Capture the cell that displays the provided text and extract its (X, Y) central coordinate. 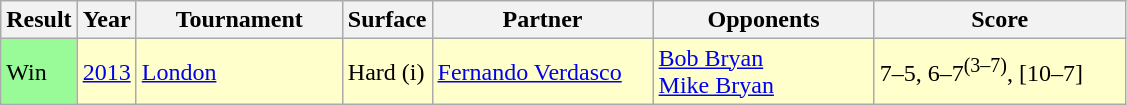
Tournament (239, 20)
London (239, 72)
Result (39, 20)
Win (39, 72)
Hard (i) (387, 72)
Bob Bryan Mike Bryan (764, 72)
Year (106, 20)
Opponents (764, 20)
Partner (542, 20)
2013 (106, 72)
Surface (387, 20)
Score (1000, 20)
Fernando Verdasco (542, 72)
7–5, 6–7(3–7), [10–7] (1000, 72)
